Extract the (x, y) coordinate from the center of the cell holding the provided text.  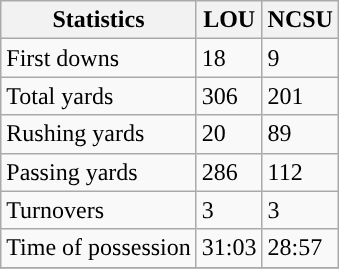
112 (300, 172)
9 (300, 58)
NCSU (300, 20)
Rushing yards (99, 134)
31:03 (229, 248)
28:57 (300, 248)
201 (300, 96)
Total yards (99, 96)
306 (229, 96)
286 (229, 172)
LOU (229, 20)
18 (229, 58)
Time of possession (99, 248)
89 (300, 134)
Turnovers (99, 210)
20 (229, 134)
First downs (99, 58)
Statistics (99, 20)
Passing yards (99, 172)
